Return the [x, y] coordinate for the center point of the cell that contains the specified text.  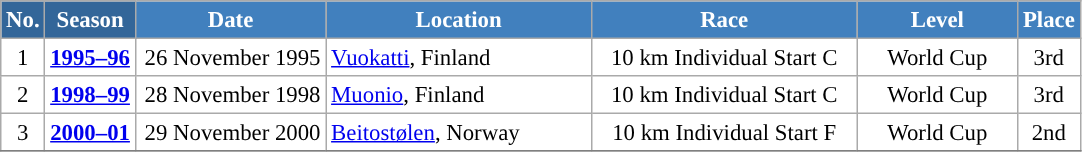
29 November 2000 [230, 133]
Muonio, Finland [459, 95]
Place [1049, 20]
10 km Individual Start F [724, 133]
28 November 1998 [230, 95]
3 [23, 133]
Beitostølen, Norway [459, 133]
Season [90, 20]
No. [23, 20]
Race [724, 20]
1995–96 [90, 58]
1 [23, 58]
Vuokatti, Finland [459, 58]
Level [938, 20]
2000–01 [90, 133]
26 November 1995 [230, 58]
Location [459, 20]
2 [23, 95]
2nd [1049, 133]
Date [230, 20]
1998–99 [90, 95]
